Identify which cell holds the provided text, then report its (x, y) central coordinate. 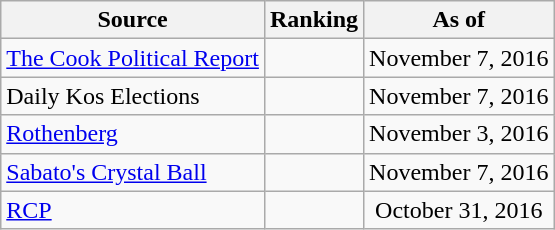
As of (459, 20)
Source (133, 20)
Sabato's Crystal Ball (133, 172)
October 31, 2016 (459, 210)
Rothenberg (133, 134)
The Cook Political Report (133, 58)
RCP (133, 210)
Ranking (314, 20)
November 3, 2016 (459, 134)
Daily Kos Elections (133, 96)
